Find where the given text appears and provide that cell's center as (X, Y) coordinate. 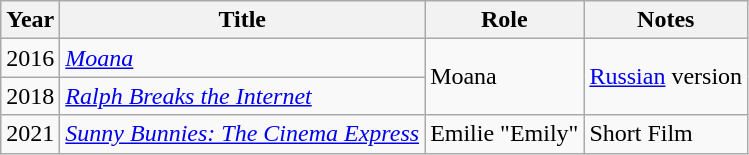
Notes (666, 20)
Emilie "Emily" (504, 134)
2016 (30, 58)
2021 (30, 134)
Russian version (666, 77)
Sunny Bunnies: The Cinema Express (242, 134)
Role (504, 20)
2018 (30, 96)
Year (30, 20)
Short Film (666, 134)
Title (242, 20)
Ralph Breaks the Internet (242, 96)
